From the cell containing the given text, extract its center point as [x, y] coordinate. 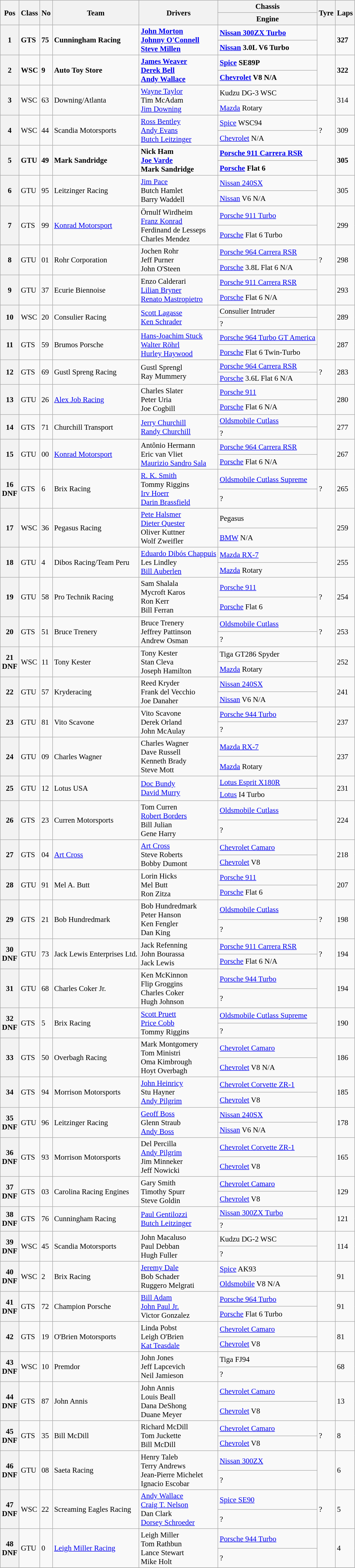
21 [46, 919]
Spice AK93 [267, 1269]
224 [345, 820]
Gustl Sprengl Ray Mummery [179, 372]
27 [10, 855]
48DNF [10, 1549]
Lorin Hicks Mel Butt Ron Zitza [179, 885]
R. K. Smith Tommy Riggins Irv Hoerr Darin Brassfield [179, 489]
Lotus Esprit X180R [267, 782]
265 [345, 489]
Class [30, 12]
299 [345, 226]
Bill Adam John Paul Jr. Victor Gonzalez [179, 1307]
BMW N/A [267, 538]
Doc Bundy David Murry [179, 788]
Mark Montgomery Tom Ministri Oma Kimbrough Hoyt Overbagh [179, 1058]
01 [46, 260]
198 [345, 919]
Art Cross [96, 855]
John Jones Jeff Lapcevich Neil Jamieson [179, 1367]
129 [345, 1192]
Chevrolet N/A [267, 138]
34 [10, 1092]
Leigh Miller Tom Rathbun Lance Stewart Mike Holt [179, 1549]
Art Cross Steve Roberts Bobby Dumont [179, 855]
252 [345, 662]
73 [46, 954]
Ross Bentley Andy Evans Butch Leitzinger [179, 131]
09 [46, 757]
Paul Gentilozzi Butch Leitzinger [179, 1218]
35 [46, 1436]
Reed Kryder Frank del Vecchio Joe Danaher [179, 692]
29 [10, 919]
33 [10, 1058]
277 [345, 427]
Oldsmobile V8 N/A [267, 1284]
16DNF [10, 489]
322 [345, 70]
Porsche 964 Turbo GT America [267, 337]
Kudzu DG-3 WSC [267, 93]
Pos [10, 12]
31 [10, 988]
44DNF [10, 1401]
Andy Wallace Craig T. Nelson Dan Clark Dorsey Schroeder [179, 1509]
Leigh Miller Racing [96, 1549]
51 [46, 632]
71 [46, 427]
38DNF [10, 1218]
178 [345, 1122]
314 [345, 100]
Kudzu DG-2 WSC [267, 1239]
Gary Smith Timothy Spurr Steve Goldin [179, 1192]
Scott Pruett Price Cobb Tommy Riggins [179, 1023]
Charles Wagner [96, 757]
Spice SE89P [267, 63]
Mel A. Butt [96, 885]
267 [345, 454]
Curren Motorsports [96, 820]
Porsche 911 Turbo [267, 216]
42 [10, 1337]
72 [46, 1307]
Bob Hundredmark Peter Hanson Ken Fengler Dan King [179, 919]
37DNF [10, 1192]
Ecurie Biennoise [96, 290]
Spice SE90 [267, 1499]
21DNF [10, 662]
Charles Coker Jr. [96, 988]
08 [46, 1470]
95 [46, 191]
114 [345, 1246]
30DNF [10, 954]
Downing/Atlanta [96, 100]
218 [345, 855]
59 [46, 345]
Dibos Racing/Team Peru [96, 563]
Tiga GT286 Spyder [267, 654]
Nick Ham Joe Varde Mark Sandridge [179, 160]
255 [345, 563]
190 [345, 1023]
Drivers [179, 12]
Screaming Eagles Racing [96, 1509]
280 [345, 399]
Brumos Porsche [96, 345]
36DNF [10, 1157]
40DNF [10, 1276]
Sam Shalala Mycroft Karos Ron Kerr Bill Ferran [179, 597]
46DNF [10, 1470]
O'Brien Motorsports [96, 1337]
44 [46, 131]
253 [345, 632]
Porsche 964 Turbo [267, 1299]
Laps [345, 12]
Enzo Calderari Lilian Bryner Renato Mastropietro [179, 290]
63 [46, 100]
Jochen Rohr Jeff Purner John O'Steen [179, 260]
3 [10, 100]
Nissan 3.0L V6 Turbo [267, 48]
259 [345, 528]
327 [345, 40]
Ken McKinnon Flip Groggins Charles Coker Hugh Johnson [179, 988]
Consulier Intruder [267, 311]
Porsche 3.8L Flat 6 N/A [267, 267]
Spice WSC94 [267, 123]
03 [46, 1192]
45 [46, 1246]
69 [46, 372]
186 [345, 1058]
John Annis [96, 1401]
Saeta Racing [96, 1470]
39DNF [10, 1246]
47DNF [10, 1509]
Geoff Boss Glenn Straub Andy Boss [179, 1122]
283 [345, 372]
Tyre [326, 12]
Charles Wagner Dave Russell Kenneth Brady Steve Mott [179, 757]
Engine [267, 19]
25 [10, 788]
121 [345, 1218]
Lotus I4 Turbo [267, 795]
Churchill Transport [96, 427]
28 [10, 885]
Auto Toy Store [96, 70]
7 [10, 226]
35DNF [10, 1122]
207 [345, 885]
43DNF [10, 1367]
Carolina Racing Engines [96, 1192]
Porsche 3.6L Flat 6 N/A [267, 378]
Bob Hundredmark [96, 919]
Jack Lewis Enterprises Ltd. [96, 954]
John Heinricy Stu Hayner Andy Pilgrim [179, 1092]
Tom Curren Robert Borders Bill Julian Gene Harry [179, 820]
Henry Taleb Terry Andrews Jean-Pierre Michelet Ignacio Escobar [179, 1470]
18 [10, 563]
Consulier Racing [96, 317]
00 [46, 454]
Jack Refenning John Bourassa Jack Lewis [179, 954]
309 [345, 131]
298 [345, 260]
96 [46, 1122]
Alex Job Racing [96, 399]
49 [46, 160]
17 [10, 528]
Kryderacing [96, 692]
58 [46, 597]
Nissan 300ZX [267, 1460]
293 [345, 290]
John Morton Johnny O'Connell Steve Millen [179, 40]
254 [345, 597]
0 [46, 1549]
Tony Kester Stan Cleva Joseph Hamilton [179, 662]
Pro Technik Racing [96, 597]
Hans-Joachim Stuck Walter Röhrl Hurley Haywood [179, 345]
87 [46, 1401]
Gustl Spreng Racing [96, 372]
Linda Pobst Leigh O'Brien Kat Teasdale [179, 1337]
Antônio Hermann Eric van Vliet Maurizio Sandro Sala [179, 454]
Champion Porsche [96, 1307]
Eduardo Dibós Chappuis Les Lindley Bill Auberlen [179, 563]
75 [46, 40]
50 [46, 1058]
1 [10, 40]
45DNF [10, 1436]
99 [46, 226]
Jerry Churchill Randy Churchill [179, 427]
Rohr Corporation [96, 260]
Bruce Trenery [96, 632]
93 [46, 1157]
Pegasus Racing [96, 528]
Chassis [267, 7]
Richard McDill Tom Juckette Bill McDill [179, 1436]
Örnulf Wirdheim Franz Konrad Ferdinand de Lesseps Charles Mendez [179, 226]
Wayne Taylor Tim McAdam Jim Downing [179, 100]
15 [10, 454]
Scott Lagasse Ken Schrader [179, 317]
94 [46, 1092]
No [46, 12]
Bruce Trenery Jeffrey Pattinson Andrew Osman [179, 632]
Vito Scavone [96, 722]
Bill McDill [96, 1436]
Vito Scavone Derek Orland John McAulay [179, 722]
Pegasus [267, 518]
Tony Kester [96, 662]
165 [345, 1157]
Pete Halsmer Dieter Quester Oliver Kuttner Wolf Zweifler [179, 528]
Mark Sandridge [96, 160]
James Weaver Derek Bell Andy Wallace [179, 70]
24 [10, 757]
Del Percilla Andy Pilgrim Jim Minneker Jeff Nowicki [179, 1157]
Charles Slater Peter Uria Joe Cogbill [179, 399]
289 [345, 317]
Premdor [96, 1367]
57 [46, 692]
Jim Pace Butch Hamlet Barry Waddell [179, 191]
Tiga FJ94 [267, 1359]
Jeremy Dale Bob Schader Ruggero Melgrati [179, 1276]
36 [46, 528]
37 [46, 290]
14 [10, 427]
04 [46, 855]
Porsche Flat 6 Twin-Turbo [267, 352]
76 [46, 1218]
John Annis Louis Beall Dana DeShong Duane Meyer [179, 1401]
32DNF [10, 1023]
185 [345, 1092]
John Macaluso Paul Debban Hugh Fuller [179, 1246]
241 [345, 692]
41DNF [10, 1307]
231 [345, 788]
Overbagh Racing [96, 1058]
Lotus USA [96, 788]
Team [96, 12]
287 [345, 345]
